Extract the [X, Y] coordinate from the center of the cell holding the provided text.  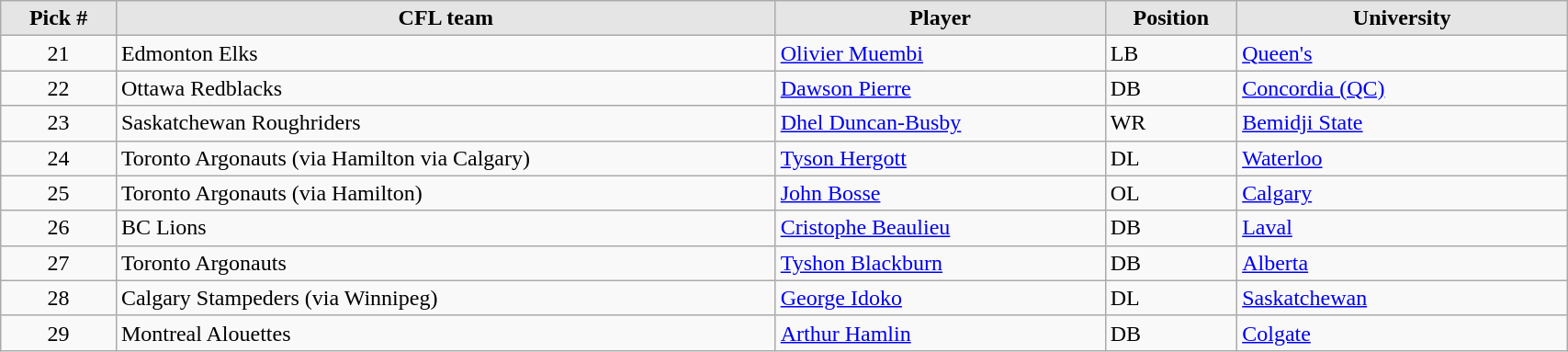
Calgary Stampeders (via Winnipeg) [446, 298]
CFL team [446, 18]
Calgary [1402, 193]
WR [1171, 123]
27 [59, 263]
Edmonton Elks [446, 53]
26 [59, 228]
25 [59, 193]
29 [59, 333]
Montreal Alouettes [446, 333]
23 [59, 123]
Ottawa Redblacks [446, 88]
Queen's [1402, 53]
Cristophe Beaulieu [941, 228]
Dhel Duncan-Busby [941, 123]
28 [59, 298]
Waterloo [1402, 158]
BC Lions [446, 228]
LB [1171, 53]
Pick # [59, 18]
Saskatchewan [1402, 298]
Alberta [1402, 263]
Bemidji State [1402, 123]
Player [941, 18]
Toronto Argonauts [446, 263]
Tyshon Blackburn [941, 263]
Position [1171, 18]
Toronto Argonauts (via Hamilton) [446, 193]
24 [59, 158]
22 [59, 88]
OL [1171, 193]
Laval [1402, 228]
Tyson Hergott [941, 158]
University [1402, 18]
Toronto Argonauts (via Hamilton via Calgary) [446, 158]
21 [59, 53]
Concordia (QC) [1402, 88]
John Bosse [941, 193]
Dawson Pierre [941, 88]
Olivier Muembi [941, 53]
George Idoko [941, 298]
Arthur Hamlin [941, 333]
Saskatchewan Roughriders [446, 123]
Colgate [1402, 333]
